From the cell containing the given text, extract its center point as (x, y) coordinate. 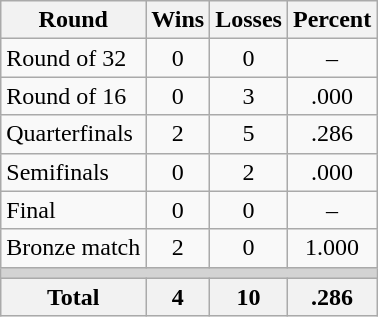
1.000 (332, 248)
Quarterfinals (74, 134)
Wins (178, 20)
Percent (332, 20)
3 (249, 96)
5 (249, 134)
4 (178, 297)
Round of 32 (74, 58)
Round of 16 (74, 96)
Total (74, 297)
Bronze match (74, 248)
Semifinals (74, 172)
10 (249, 297)
Round (74, 20)
Losses (249, 20)
Final (74, 210)
